Capture the cell that displays the provided text and extract its (X, Y) central coordinate. 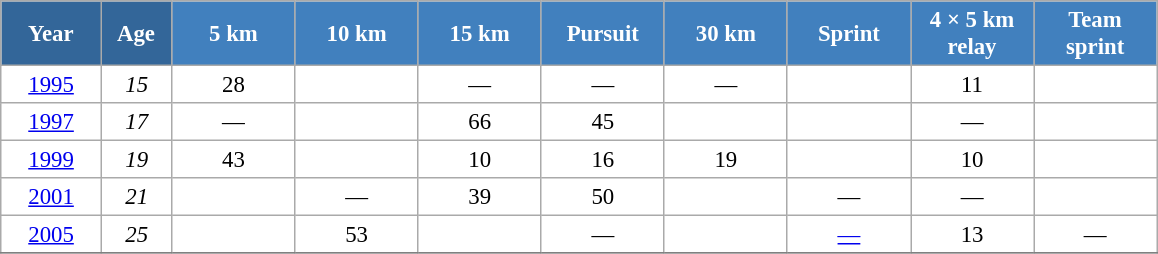
5 km (234, 34)
1999 (52, 160)
21 (136, 197)
Year (52, 34)
25 (136, 235)
43 (234, 160)
45 (602, 122)
15 (136, 85)
Team sprint (1096, 34)
15 km (480, 34)
11 (972, 85)
13 (972, 235)
39 (480, 197)
30 km (726, 34)
10 km (356, 34)
16 (602, 160)
2005 (52, 235)
2001 (52, 197)
17 (136, 122)
Pursuit (602, 34)
66 (480, 122)
Age (136, 34)
Sprint (848, 34)
53 (356, 235)
28 (234, 85)
1995 (52, 85)
50 (602, 197)
4 × 5 km relay (972, 34)
1997 (52, 122)
